Capture the cell that displays the provided text and extract its [X, Y] central coordinate. 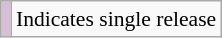
Indicates single release [116, 19]
